Capture the cell that displays the provided text and extract its [X, Y] central coordinate. 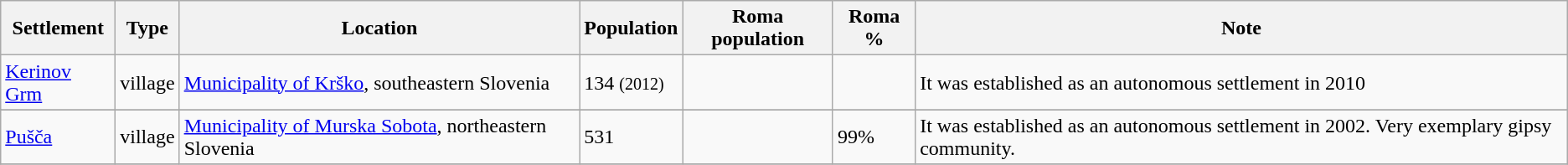
Pušča [59, 137]
99% [874, 137]
134 (2012) [632, 82]
Kerinov Grm [59, 82]
Roma % [874, 28]
Municipality of Krško, southeastern Slovenia [379, 82]
It was established as an autonomous settlement in 2002. Very exemplary gipsy community. [1241, 137]
Roma population [758, 28]
Note [1241, 28]
Municipality of Murska Sobota, northeastern Slovenia [379, 137]
Settlement [59, 28]
531 [632, 137]
It was established as an autonomous settlement in 2010 [1241, 82]
Location [379, 28]
Type [147, 28]
Population [632, 28]
